Extract the [x, y] coordinate from the center of the cell holding the provided text.  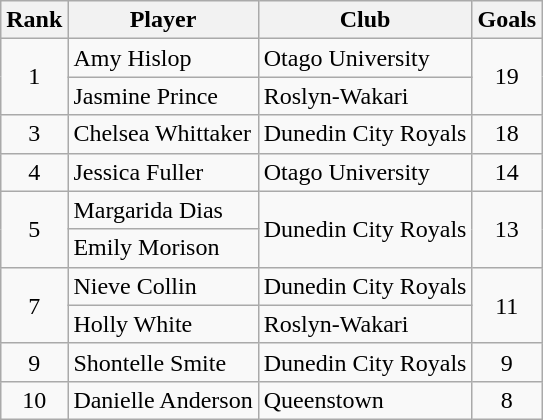
13 [507, 229]
Holly White [163, 324]
11 [507, 305]
3 [34, 134]
Goals [507, 20]
Danielle Anderson [163, 400]
Amy Hislop [163, 58]
1 [34, 77]
5 [34, 229]
Nieve Collin [163, 286]
10 [34, 400]
19 [507, 77]
7 [34, 305]
14 [507, 172]
Jasmine Prince [163, 96]
Margarida Dias [163, 210]
Player [163, 20]
Emily Morison [163, 248]
18 [507, 134]
Queenstown [365, 400]
Club [365, 20]
Chelsea Whittaker [163, 134]
Jessica Fuller [163, 172]
8 [507, 400]
Shontelle Smite [163, 362]
Rank [34, 20]
4 [34, 172]
